Detect which cell encompasses the target text, then output its (X, Y) center coordinate. 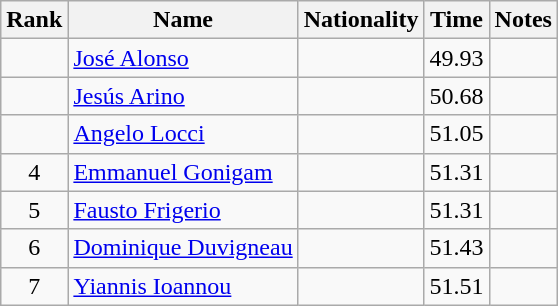
Dominique Duvigneau (183, 248)
Nationality (361, 20)
Rank (34, 20)
Fausto Frigerio (183, 210)
José Alonso (183, 58)
Notes (523, 20)
51.51 (456, 286)
Jesús Arino (183, 96)
Emmanuel Gonigam (183, 172)
Time (456, 20)
5 (34, 210)
6 (34, 248)
7 (34, 286)
4 (34, 172)
49.93 (456, 58)
Name (183, 20)
Yiannis Ioannou (183, 286)
51.43 (456, 248)
50.68 (456, 96)
Angelo Locci (183, 134)
51.05 (456, 134)
